Find where the given text appears and provide that cell's center as [x, y] coordinate. 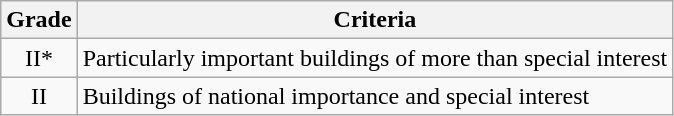
Grade [39, 20]
Buildings of national importance and special interest [375, 96]
II [39, 96]
Criteria [375, 20]
Particularly important buildings of more than special interest [375, 58]
II* [39, 58]
